Capture the cell that displays the provided text and extract its (X, Y) central coordinate. 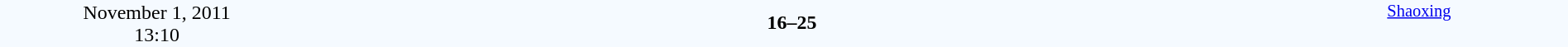
16–25 (791, 22)
November 1, 201113:10 (157, 23)
Shaoxing (1419, 23)
